Provide the (x, y) coordinate of the cell's center where the given text is located.  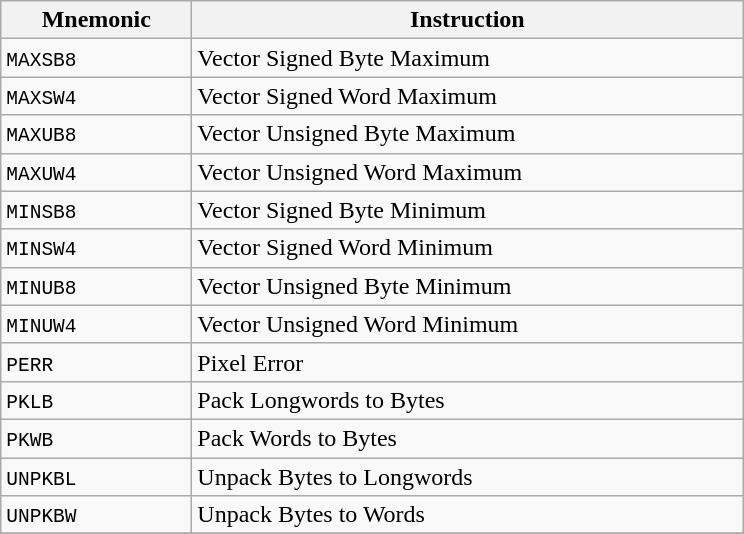
Pixel Error (468, 362)
MINUW4 (96, 324)
UNPKBW (96, 515)
Unpack Bytes to Longwords (468, 477)
MAXUB8 (96, 134)
Vector Unsigned Byte Minimum (468, 286)
PERR (96, 362)
Unpack Bytes to Words (468, 515)
Instruction (468, 20)
Vector Unsigned Word Minimum (468, 324)
MAXSB8 (96, 58)
UNPKBL (96, 477)
MAXUW4 (96, 172)
Pack Words to Bytes (468, 438)
MINSW4 (96, 248)
Vector Signed Word Maximum (468, 96)
MINUB8 (96, 286)
Vector Signed Byte Minimum (468, 210)
MINSB8 (96, 210)
PKLB (96, 400)
Vector Unsigned Byte Maximum (468, 134)
Mnemonic (96, 20)
PKWB (96, 438)
Vector Signed Word Minimum (468, 248)
MAXSW4 (96, 96)
Vector Signed Byte Maximum (468, 58)
Vector Unsigned Word Maximum (468, 172)
Pack Longwords to Bytes (468, 400)
